Detect which cell encompasses the target text, then output its (X, Y) center coordinate. 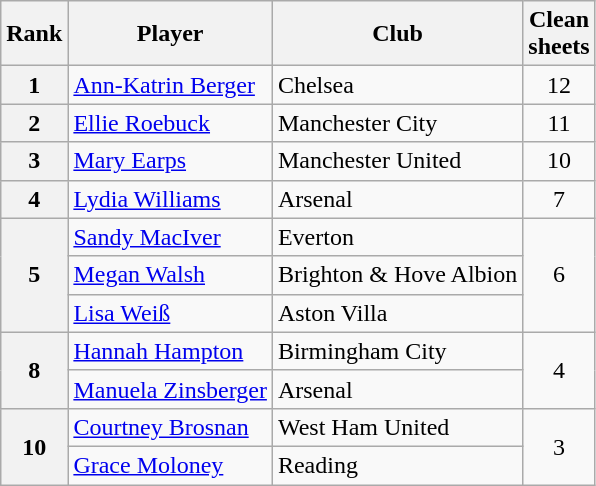
Everton (397, 237)
11 (559, 123)
Brighton & Hove Albion (397, 275)
West Ham United (397, 427)
Club (397, 34)
5 (34, 275)
1 (34, 85)
Cleansheets (559, 34)
Manuela Zinsberger (170, 389)
12 (559, 85)
Megan Walsh (170, 275)
Chelsea (397, 85)
Sandy MacIver (170, 237)
Aston Villa (397, 313)
Ann-Katrin Berger (170, 85)
Player (170, 34)
Ellie Roebuck (170, 123)
Manchester City (397, 123)
Lydia Williams (170, 199)
Grace Moloney (170, 465)
Mary Earps (170, 161)
Hannah Hampton (170, 351)
Manchester United (397, 161)
Birmingham City (397, 351)
8 (34, 370)
2 (34, 123)
7 (559, 199)
Lisa Weiß (170, 313)
Courtney Brosnan (170, 427)
6 (559, 275)
Rank (34, 34)
Reading (397, 465)
